Return the [x, y] coordinate for the center point of the cell that contains the specified text.  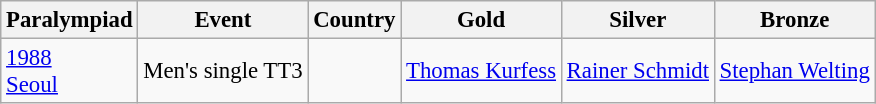
Event [223, 20]
Men's single TT3 [223, 72]
Paralympiad [70, 20]
Gold [482, 20]
Bronze [794, 20]
Silver [638, 20]
1988Seoul [70, 72]
Country [354, 20]
Rainer Schmidt [638, 72]
Stephan Welting [794, 72]
Thomas Kurfess [482, 72]
